Provide the (x, y) coordinate of the cell's center where the given text is located.  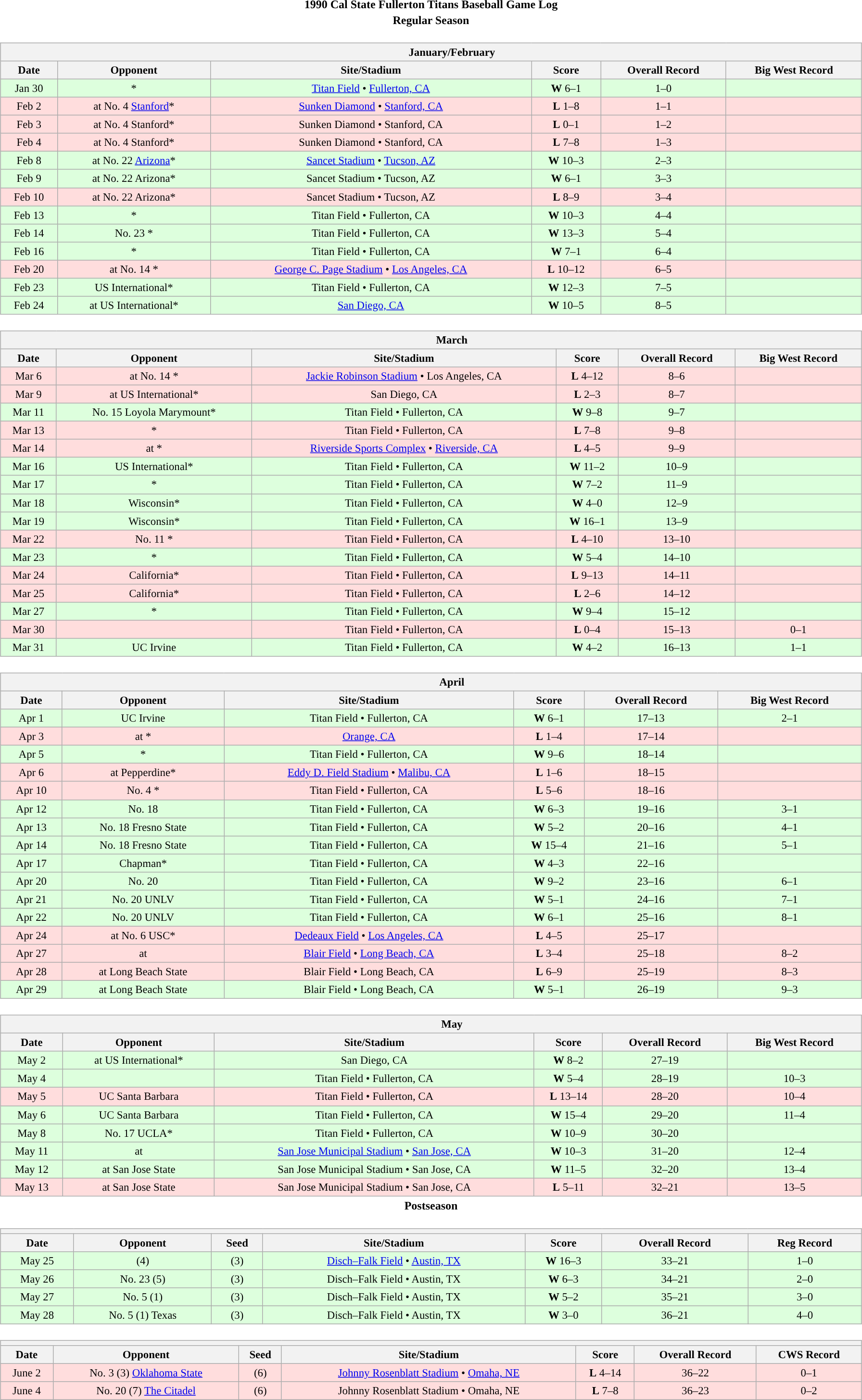
W 13–3 (566, 233)
Riverside Sports Complex • Riverside, CA (404, 448)
8–5 (664, 305)
8–7 (676, 394)
March (431, 340)
9–3 (790, 990)
3–1 (790, 809)
9–9 (676, 448)
Mar 19 (29, 521)
Feb 10 (29, 197)
17–13 (650, 718)
8–2 (790, 954)
12–9 (676, 503)
L 13–14 (569, 1096)
L 5–6 (549, 790)
W 4–0 (587, 503)
18–14 (650, 754)
14–11 (676, 575)
May (431, 1024)
No. 17 UCLA* (139, 1133)
W 12–3 (566, 287)
W 3–0 (563, 1315)
Chapman* (143, 863)
W 4–2 (587, 648)
Apr 24 (32, 935)
W 10–9 (569, 1133)
Mar 27 (29, 611)
27–19 (665, 1060)
No. 20 (7) The Citadel (146, 1391)
Feb 13 (29, 215)
3–3 (664, 178)
L 4–14 (605, 1373)
1–3 (664, 142)
36–21 (674, 1315)
13–4 (795, 1169)
L 8–9 (566, 197)
Apr 17 (32, 863)
W 7–1 (566, 251)
L 1–8 (566, 106)
36–22 (696, 1373)
4–0 (805, 1315)
31–20 (665, 1151)
10–4 (795, 1096)
Apr 28 (32, 971)
May 13 (32, 1187)
18–16 (650, 790)
29–20 (665, 1115)
Dedeaux Field • Los Angeles, CA (369, 935)
W 11–5 (569, 1169)
Apr 12 (32, 809)
7–1 (790, 899)
L 9–13 (587, 575)
W 16–3 (563, 1261)
Mar 22 (29, 539)
May 5 (32, 1096)
L 1–6 (549, 773)
Apr 21 (32, 899)
20–16 (650, 827)
Apr 13 (32, 827)
25–17 (650, 935)
Apr 10 (32, 790)
May 4 (32, 1079)
No. 4 * (143, 790)
Apr 1 (32, 718)
Feb 3 (29, 125)
16–13 (676, 648)
Mar 9 (29, 394)
L 1–4 (549, 737)
W 9–6 (549, 754)
26–19 (650, 990)
W 9–2 (549, 881)
10–9 (676, 467)
Mar 6 (29, 376)
25–19 (650, 971)
Feb 14 (29, 233)
28–19 (665, 1079)
May 11 (32, 1151)
36–23 (696, 1391)
Apr 27 (32, 954)
32–20 (665, 1169)
Mar 23 (29, 557)
L 0–4 (587, 629)
No. 23 * (134, 233)
8–6 (676, 376)
Mar 13 (29, 431)
Orange, CA (369, 737)
L 4–12 (587, 376)
14–12 (676, 593)
May 28 (38, 1315)
28–20 (665, 1096)
May 12 (32, 1169)
May 25 (38, 1261)
6–1 (790, 881)
L 2–6 (587, 593)
May 27 (38, 1297)
15–12 (676, 611)
L 4–10 (587, 539)
Feb 20 (29, 269)
W 16–1 (587, 521)
W 4–3 (549, 863)
4–1 (790, 827)
12–4 (795, 1151)
Mar 11 (29, 412)
25–16 (650, 917)
0–2 (809, 1391)
Mar 31 (29, 648)
5–1 (790, 845)
3–4 (664, 197)
19–16 (650, 809)
Apr 29 (32, 990)
Mar 14 (29, 448)
No. 11 * (154, 539)
2–0 (805, 1279)
Apr 6 (32, 773)
13–10 (676, 539)
Reg Record (805, 1243)
Feb 9 (29, 178)
W 7–2 (587, 484)
Jan 30 (29, 88)
15–13 (676, 629)
May 2 (32, 1060)
at No. 6 USC* (143, 935)
Feb 24 (29, 305)
34–21 (674, 1279)
Mar 30 (29, 629)
22–16 (650, 863)
W 11–2 (587, 467)
3–0 (805, 1297)
W 9–4 (587, 611)
Jackie Robinson Stadium • Los Angeles, CA (404, 376)
5–4 (664, 233)
Feb 23 (29, 287)
(4) (142, 1261)
13–5 (795, 1187)
1–2 (664, 125)
L 3–4 (549, 954)
Feb 4 (29, 142)
18–15 (650, 773)
Apr 3 (32, 737)
April (431, 682)
June 2 (27, 1373)
W 9–8 (587, 412)
8–1 (790, 917)
25–18 (650, 954)
No. 5 (1) (142, 1297)
May 26 (38, 1279)
W 10–5 (566, 305)
Feb 2 (29, 106)
No. 20 (143, 881)
2–3 (664, 161)
35–21 (674, 1297)
23–16 (650, 881)
30–20 (665, 1133)
Mar 25 (29, 593)
24–16 (650, 899)
Apr 5 (32, 754)
No. 23 (5) (142, 1279)
11–9 (676, 484)
No. 15 Loyola Marymount* (154, 412)
Feb 8 (29, 161)
Mar 18 (29, 503)
21–16 (650, 845)
Mar 17 (29, 484)
Apr 22 (32, 917)
2–1 (790, 718)
17–14 (650, 737)
CWS Record (809, 1355)
11–4 (795, 1115)
13–9 (676, 521)
May 8 (32, 1133)
Mar 24 (29, 575)
Apr 14 (32, 845)
L 2–3 (587, 394)
9–8 (676, 431)
10–3 (795, 1079)
L 0–1 (566, 125)
January/February (431, 52)
6–4 (664, 251)
L 10–12 (566, 269)
7–5 (664, 287)
No. 5 (1) Texas (142, 1315)
9–7 (676, 412)
L 5–11 (569, 1187)
No. 3 (3) Oklahoma State (146, 1373)
33–21 (674, 1261)
Mar 16 (29, 467)
No. 18 (143, 809)
Feb 16 (29, 251)
4–4 (664, 215)
George C. Page Stadium • Los Angeles, CA (371, 269)
L 6–9 (549, 971)
W 8–2 (569, 1060)
May 6 (32, 1115)
Eddy D. Field Stadium • Malibu, CA (369, 773)
June 4 (27, 1391)
32–21 (665, 1187)
8–3 (790, 971)
6–5 (664, 269)
Apr 20 (32, 881)
14–10 (676, 557)
at Pepperdine* (143, 773)
